Locate the cell with the specified text and output its [x, y] center coordinate. 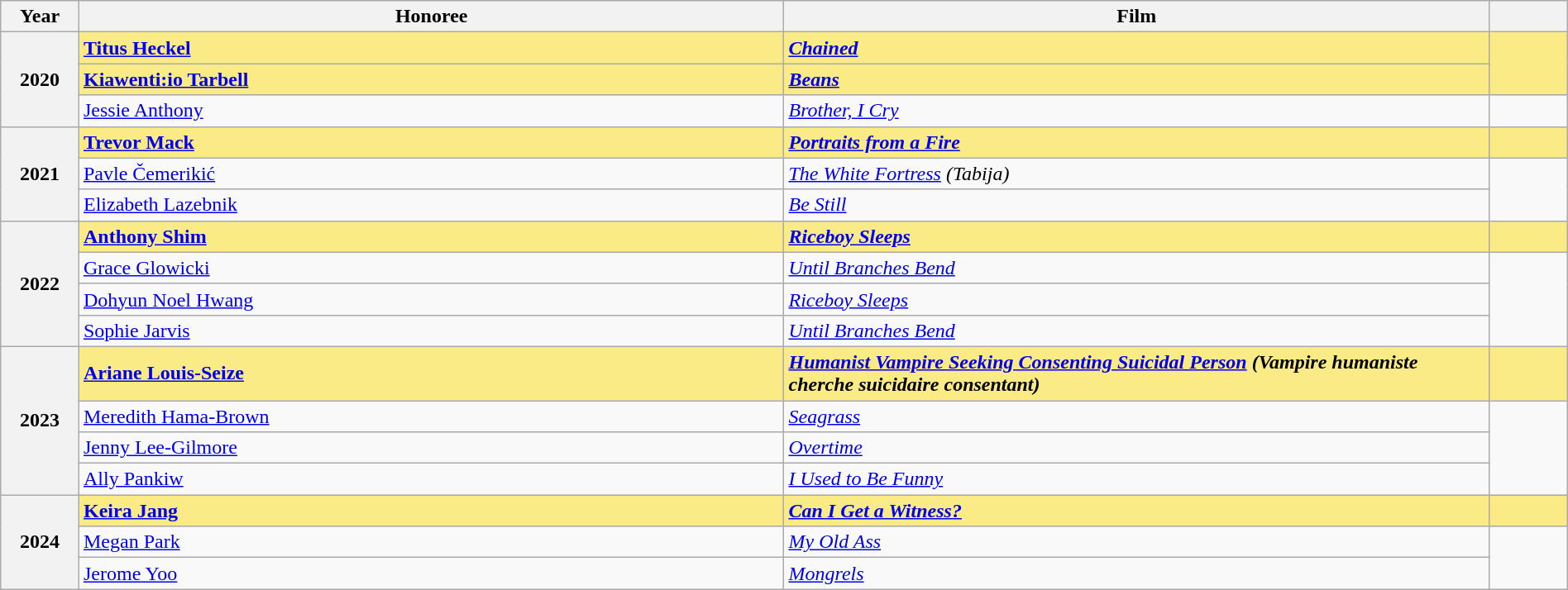
Film [1136, 17]
Jerome Yoo [432, 573]
Jessie Anthony [432, 111]
Kiawenti:io Tarbell [432, 79]
Humanist Vampire Seeking Consenting Suicidal Person (Vampire humaniste cherche suicidaire consentant) [1136, 374]
Keira Jang [432, 511]
Meredith Hama-Brown [432, 416]
2020 [40, 79]
Be Still [1136, 205]
Dohyun Noel Hwang [432, 299]
Beans [1136, 79]
Titus Heckel [432, 48]
Ally Pankiw [432, 479]
Portraits from a Fire [1136, 142]
Brother, I Cry [1136, 111]
My Old Ass [1136, 542]
Year [40, 17]
Can I Get a Witness? [1136, 511]
Overtime [1136, 448]
Elizabeth Lazebnik [432, 205]
Grace Glowicki [432, 268]
Mongrels [1136, 573]
Ariane Louis-Seize [432, 374]
2022 [40, 283]
Anthony Shim [432, 236]
Seagrass [1136, 416]
I Used to Be Funny [1136, 479]
Trevor Mack [432, 142]
Megan Park [432, 542]
2021 [40, 174]
2023 [40, 420]
Honoree [432, 17]
The White Fortress (Tabija) [1136, 174]
Jenny Lee-Gilmore [432, 448]
2024 [40, 542]
Pavle Čemerikić [432, 174]
Chained [1136, 48]
Sophie Jarvis [432, 331]
